From the cell containing the given text, extract its center point as (X, Y) coordinate. 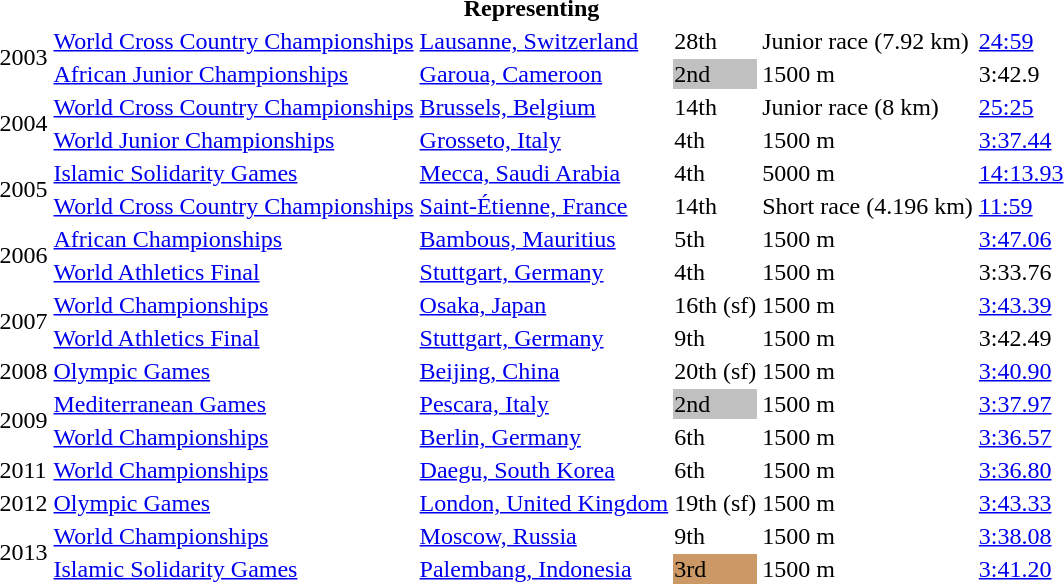
28th (716, 41)
3rd (716, 569)
5000 m (868, 173)
Daegu, South Korea (544, 470)
Grosseto, Italy (544, 140)
Bambous, Mauritius (544, 239)
19th (sf) (716, 503)
Pescara, Italy (544, 404)
Short race (4.196 km) (868, 206)
African Junior Championships (234, 74)
London, United Kingdom (544, 503)
Mecca, Saudi Arabia (544, 173)
Lausanne, Switzerland (544, 41)
Saint-Étienne, France (544, 206)
World Junior Championships (234, 140)
Junior race (7.92 km) (868, 41)
Palembang, Indonesia (544, 569)
Beijing, China (544, 371)
20th (sf) (716, 371)
Osaka, Japan (544, 305)
Junior race (8 km) (868, 107)
African Championships (234, 239)
Moscow, Russia (544, 536)
Brussels, Belgium (544, 107)
Garoua, Cameroon (544, 74)
5th (716, 239)
Mediterranean Games (234, 404)
Berlin, Germany (544, 437)
16th (sf) (716, 305)
